For the text-containing cell, return its midpoint in (X, Y) coordinate format. 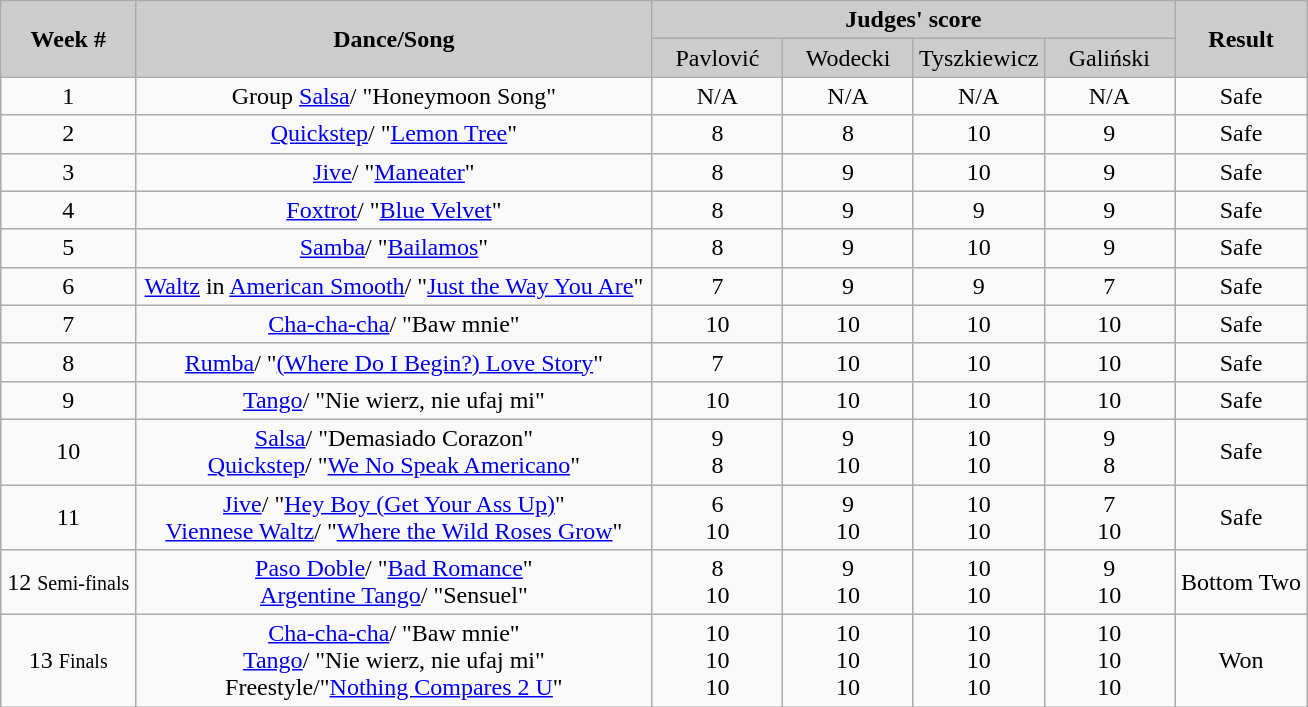
Wodecki (848, 58)
13 Finals (68, 661)
Salsa/ "Demasiado Corazon"Quickstep/ "We No Speak Americano" (394, 452)
Week # (68, 39)
Won (1242, 661)
6 (68, 286)
Foxtrot/ "Blue Velvet" (394, 210)
Cha-cha-cha/ "Baw mnie"Tango/ "Nie wierz, nie ufaj mi"Freestyle/"Nothing Compares 2 U" (394, 661)
Waltz in American Smooth/ "Just the Way You Are" (394, 286)
Group Salsa/ "Honeymoon Song" (394, 96)
Galiński (1110, 58)
4 (68, 210)
Quickstep/ "Lemon Tree" (394, 134)
12 Semi-finals (68, 582)
Cha-cha-cha/ "Baw mnie" (394, 324)
Bottom Two (1242, 582)
610 (718, 516)
Paso Doble/ "Bad Romance"Argentine Tango/ "Sensuel" (394, 582)
Result (1242, 39)
Rumba/ "(Where Do I Begin?) Love Story" (394, 362)
Jive/ "Maneater" (394, 172)
5 (68, 248)
Tyszkiewicz (978, 58)
Jive/ "Hey Boy (Get Your Ass Up)"Viennese Waltz/ "Where the Wild Roses Grow" (394, 516)
Samba/ "Bailamos" (394, 248)
11 (68, 516)
3 (68, 172)
Tango/ "Nie wierz, nie ufaj mi" (394, 400)
2 (68, 134)
Dance/Song (394, 39)
810 (718, 582)
Pavlović (718, 58)
1 (68, 96)
710 (1110, 516)
Judges' score (914, 20)
